Identify which cell holds the provided text, then report its (x, y) central coordinate. 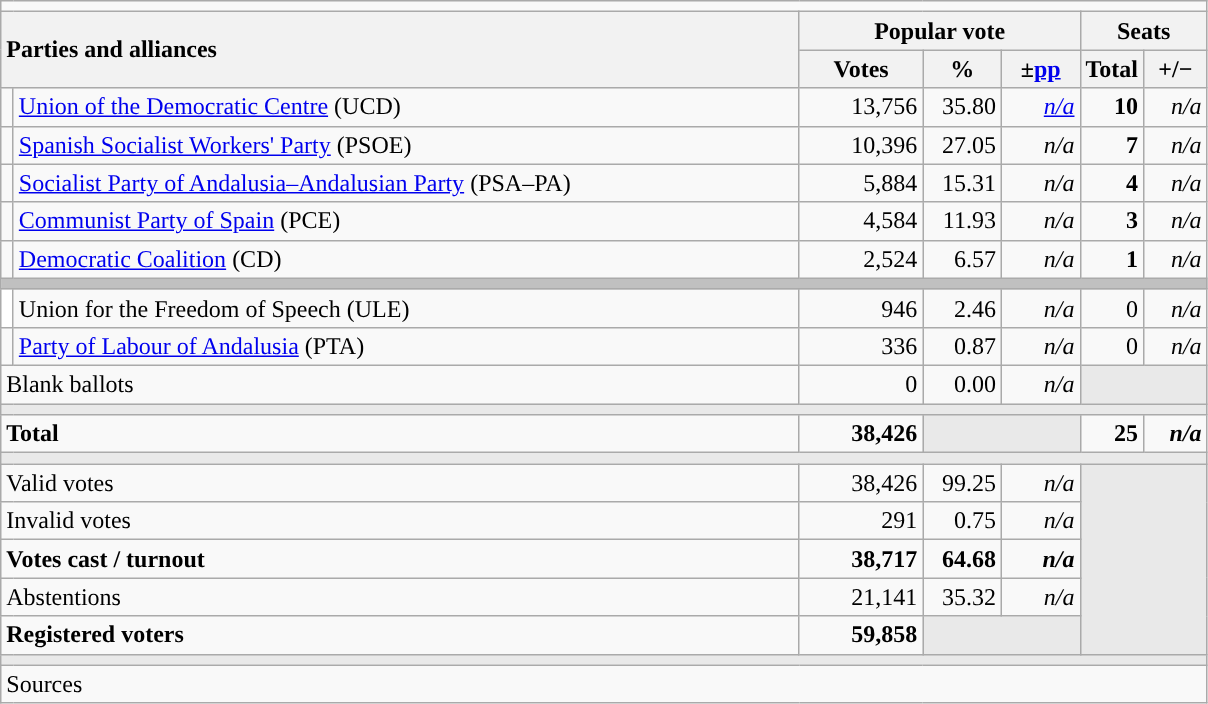
Seats (1144, 31)
Votes (861, 69)
Communist Party of Spain (PCE) (406, 221)
10 (1112, 107)
2.46 (962, 308)
5,884 (861, 183)
35.32 (962, 597)
Union for the Freedom of Speech (ULE) (406, 308)
64.68 (962, 559)
Socialist Party of Andalusia–Andalusian Party (PSA–PA) (406, 183)
Popular vote (940, 31)
35.80 (962, 107)
Parties and alliances (400, 50)
1 (1112, 259)
38,717 (861, 559)
59,858 (861, 635)
Democratic Coalition (CD) (406, 259)
±pp (1040, 69)
Abstentions (400, 597)
Sources (604, 684)
Registered voters (400, 635)
2,524 (861, 259)
6.57 (962, 259)
21,141 (861, 597)
7 (1112, 145)
Valid votes (400, 483)
11.93 (962, 221)
+/− (1176, 69)
4 (1112, 183)
Votes cast / turnout (400, 559)
13,756 (861, 107)
15.31 (962, 183)
4,584 (861, 221)
25 (1112, 434)
Spanish Socialist Workers' Party (PSOE) (406, 145)
0.00 (962, 384)
Union of the Democratic Centre (UCD) (406, 107)
Party of Labour of Andalusia (PTA) (406, 346)
10,396 (861, 145)
946 (861, 308)
Invalid votes (400, 521)
% (962, 69)
291 (861, 521)
99.25 (962, 483)
0.87 (962, 346)
336 (861, 346)
0.75 (962, 521)
3 (1112, 221)
Blank ballots (400, 384)
27.05 (962, 145)
